Scan for the cell matching the given text and deliver its (X, Y) coordinate at center. 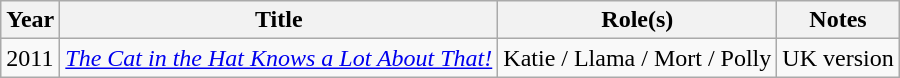
Title (279, 20)
The Cat in the Hat Knows a Lot About That! (279, 58)
UK version (838, 58)
Year (30, 20)
Notes (838, 20)
2011 (30, 58)
Role(s) (638, 20)
Katie / Llama / Mort / Polly (638, 58)
